Return (x, y) of the center of cell containing provided text 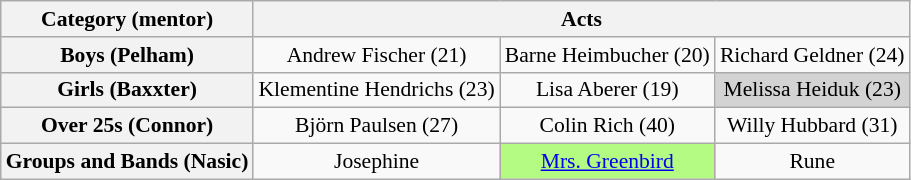
Rune (812, 162)
Andrew Fischer (21) (376, 55)
Acts (581, 19)
Category (mentor) (128, 19)
Josephine (376, 162)
Boys (Pelham) (128, 55)
Björn Paulsen (27) (376, 126)
Richard Geldner (24) (812, 55)
Willy Hubbard (31) (812, 126)
Lisa Aberer (19) (608, 90)
Klementine Hendrichs (23) (376, 90)
Melissa Heiduk (23) (812, 90)
Over 25s (Connor) (128, 126)
Groups and Bands (Nasic) (128, 162)
Barne Heimbucher (20) (608, 55)
Colin Rich (40) (608, 126)
Girls (Baxxter) (128, 90)
Mrs. Greenbird (608, 162)
